Detect which cell encompasses the target text, then output its [x, y] center coordinate. 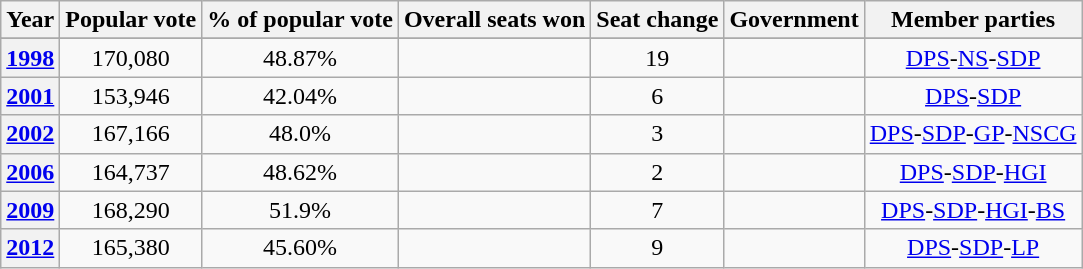
Member parties [973, 20]
DPS-SDP-HGI-BS [973, 210]
2006 [30, 172]
2002 [30, 134]
48.87% [300, 58]
48.0% [300, 134]
48.62% [300, 172]
19 [658, 58]
167,166 [131, 134]
6 [658, 96]
Seat change [658, 20]
153,946 [131, 96]
DPS-SDP-LP [973, 248]
% of popular vote [300, 20]
165,380 [131, 248]
168,290 [131, 210]
DPS-NS-SDP [973, 58]
51.9% [300, 210]
7 [658, 210]
3 [658, 134]
2012 [30, 248]
164,737 [131, 172]
DPS-SDP-HGI [973, 172]
Year [30, 20]
45.60% [300, 248]
1998 [30, 58]
Overall seats won [494, 20]
DPS-SDP [973, 96]
DPS-SDP-GP-NSCG [973, 134]
2001 [30, 96]
Popular vote [131, 20]
Government [794, 20]
170,080 [131, 58]
9 [658, 248]
2009 [30, 210]
42.04% [300, 96]
2 [658, 172]
